Capture the cell that displays the provided text and extract its (x, y) central coordinate. 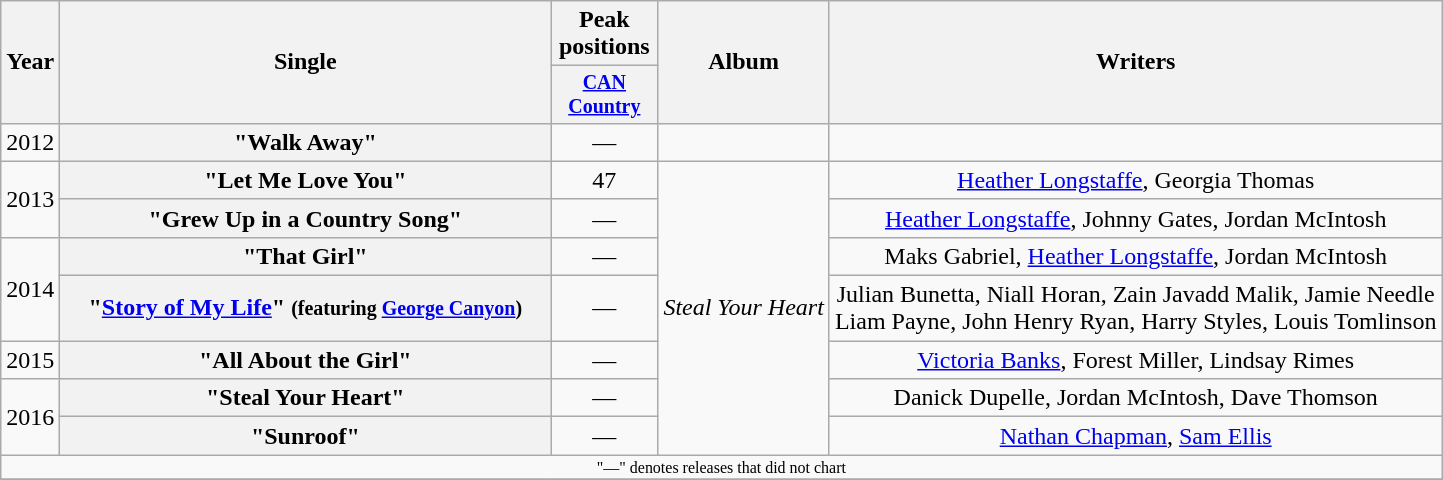
"All About the Girl" (306, 360)
"Grew Up in a Country Song" (306, 218)
"Walk Away" (306, 142)
Year (30, 62)
Peak positions (604, 34)
Maks Gabriel, Heather Longstaffe, Jordan McIntosh (1136, 256)
Album (744, 62)
"Sunroof" (306, 436)
"Let Me Love You" (306, 180)
2013 (30, 199)
2016 (30, 417)
Single (306, 62)
2015 (30, 360)
Heather Longstaffe, Johnny Gates, Jordan McIntosh (1136, 218)
Victoria Banks, Forest Miller, Lindsay Rimes (1136, 360)
Danick Dupelle, Jordan McIntosh, Dave Thomson (1136, 398)
"That Girl" (306, 256)
47 (604, 180)
2014 (30, 288)
CAN Country (604, 94)
Nathan Chapman, Sam Ellis (1136, 436)
"Steal Your Heart" (306, 398)
2012 (30, 142)
Writers (1136, 62)
"Story of My Life" (featuring George Canyon) (306, 308)
"—" denotes releases that did not chart (722, 467)
Steal Your Heart (744, 308)
Heather Longstaffe, Georgia Thomas (1136, 180)
Julian Bunetta, Niall Horan, Zain Javadd Malik, Jamie NeedleLiam Payne, John Henry Ryan, Harry Styles, Louis Tomlinson (1136, 308)
